Capture the cell that displays the provided text and extract its [x, y] central coordinate. 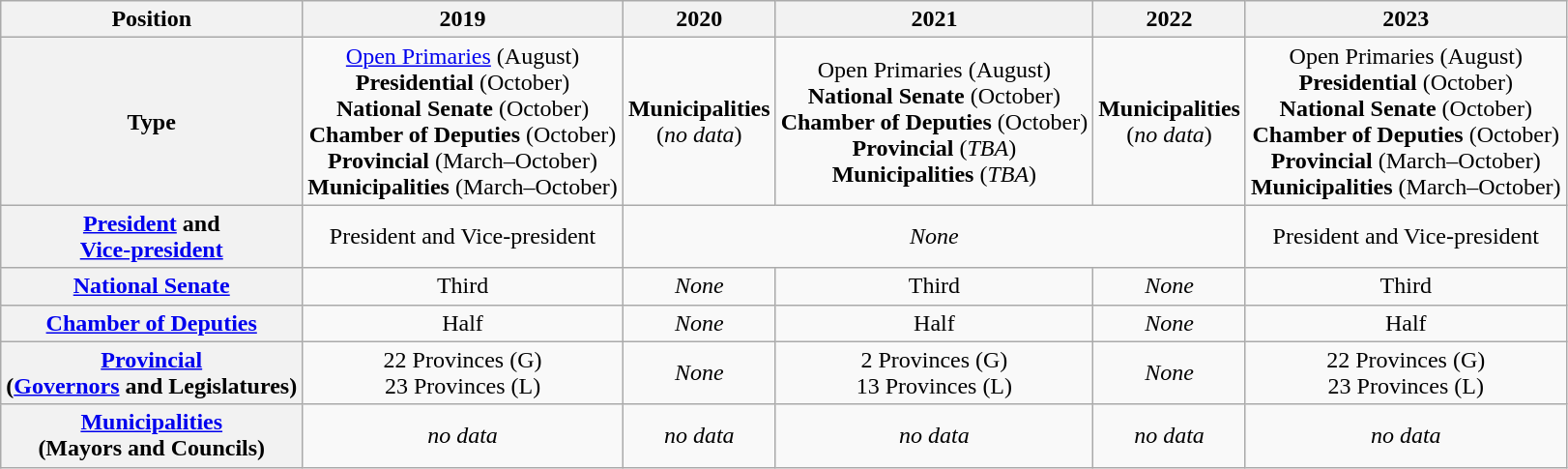
Chamber of Deputies [152, 323]
2021 [934, 19]
2023 [1406, 19]
2 Provinces (G)13 Provinces (L) [934, 373]
Position [152, 19]
Provincial(Governors and Legislatures) [152, 373]
2019 [463, 19]
Municipalities(Mayors and Councils) [152, 435]
Open Primaries (August)National Senate (October)Chamber of Deputies (October)Provincial (TBA)Municipalities (TBA) [934, 122]
Type [152, 122]
2020 [699, 19]
National Senate [152, 286]
2022 [1170, 19]
